Search for the cell housing the specified text and yield its [X, Y] center coordinate. 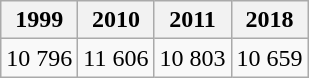
2018 [270, 20]
10 796 [40, 58]
2011 [192, 20]
1999 [40, 20]
10 659 [270, 58]
2010 [116, 20]
10 803 [192, 58]
11 606 [116, 58]
